From the cell containing the given text, extract its center point as (x, y) coordinate. 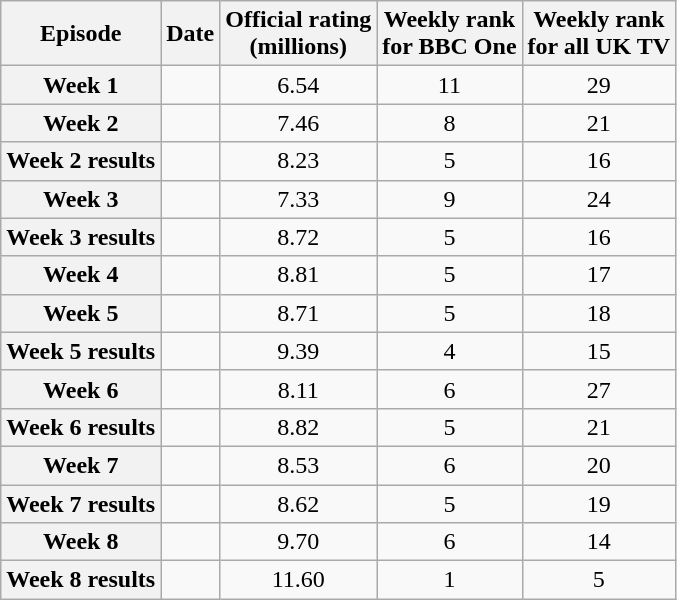
Week 7 results (81, 503)
7.33 (298, 199)
Week 2 (81, 123)
Week 5 results (81, 351)
8.23 (298, 161)
15 (599, 351)
8 (450, 123)
Week 6 (81, 389)
20 (599, 465)
Week 8 results (81, 580)
8.11 (298, 389)
4 (450, 351)
Weekly rankfor all UK TV (599, 34)
7.46 (298, 123)
Official rating(millions) (298, 34)
9.39 (298, 351)
Episode (81, 34)
14 (599, 542)
8.72 (298, 237)
27 (599, 389)
18 (599, 313)
1 (450, 580)
17 (599, 275)
Week 5 (81, 313)
29 (599, 85)
Week 2 results (81, 161)
9 (450, 199)
6.54 (298, 85)
Week 6 results (81, 427)
Week 3 (81, 199)
8.62 (298, 503)
9.70 (298, 542)
8.81 (298, 275)
Weekly rankfor BBC One (450, 34)
8.53 (298, 465)
Week 4 (81, 275)
8.71 (298, 313)
Week 3 results (81, 237)
11.60 (298, 580)
Week 7 (81, 465)
11 (450, 85)
8.82 (298, 427)
24 (599, 199)
Date (190, 34)
19 (599, 503)
Week 1 (81, 85)
Week 8 (81, 542)
